Locate the cell with the specified text and output its (x, y) center coordinate. 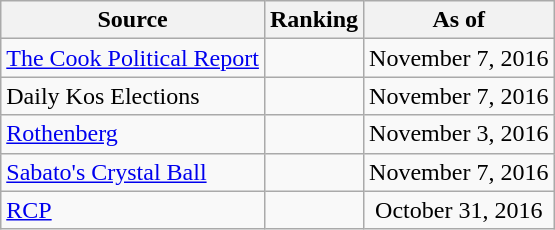
October 31, 2016 (459, 210)
Daily Kos Elections (133, 96)
Rothenberg (133, 134)
As of (459, 20)
Ranking (314, 20)
Source (133, 20)
RCP (133, 210)
November 3, 2016 (459, 134)
The Cook Political Report (133, 58)
Sabato's Crystal Ball (133, 172)
